From the cell containing the given text, extract its center point as (x, y) coordinate. 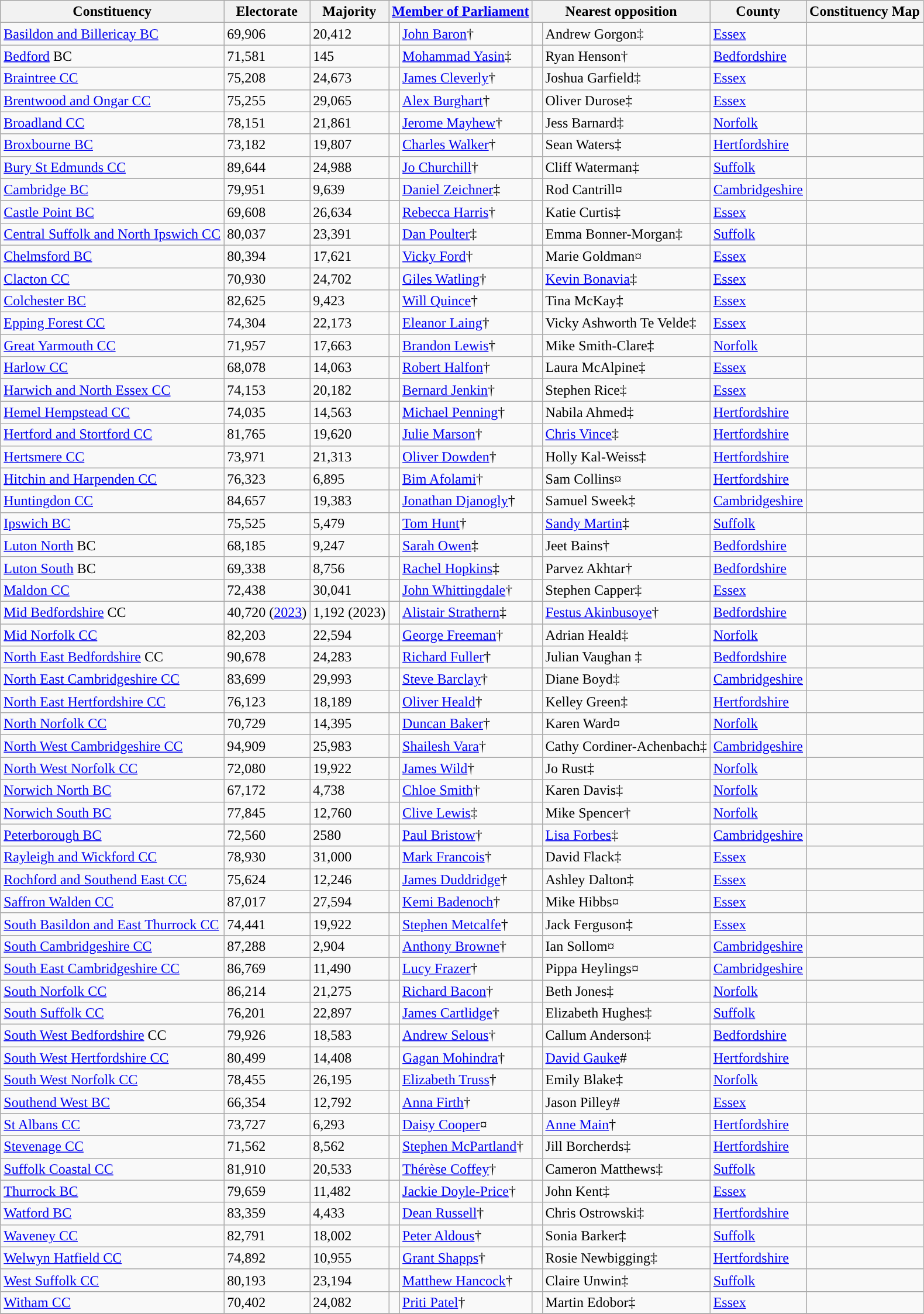
North West Cambridgeshire CC (112, 746)
74,304 (267, 323)
12,246 (350, 880)
Jess Barnard‡ (626, 123)
24,988 (350, 167)
South Norfolk CC (112, 991)
70,402 (267, 1302)
90,678 (267, 657)
Mid Bedfordshire CC (112, 612)
Witham CC (112, 1302)
Karen Davis‡ (626, 791)
Peter Aldous† (466, 1236)
Harlow CC (112, 368)
North East Cambridgeshire CC (112, 680)
Parvez Akhtar† (626, 568)
2580 (350, 835)
26,634 (350, 212)
66,354 (267, 1102)
Broadland CC (112, 123)
72,438 (267, 590)
79,951 (267, 189)
75,624 (267, 880)
Andrew Selous† (466, 1036)
Mark Francois† (466, 857)
18,002 (350, 1236)
Stephen Metcalfe† (466, 924)
Sandy Martin‡ (626, 523)
25,983 (350, 746)
Oliver Heald† (466, 702)
76,201 (267, 1013)
Daniel Zeichner‡ (466, 189)
North Norfolk CC (112, 724)
73,182 (267, 145)
Castle Point BC (112, 212)
Rosie Newbigging‡ (626, 1258)
Karen Ward¤ (626, 724)
71,581 (267, 56)
Martin Edobor‡ (626, 1302)
Jack Ferguson‡ (626, 924)
79,926 (267, 1036)
87,017 (267, 902)
8,756 (350, 568)
Alex Burghart† (466, 101)
69,608 (267, 212)
Welwyn Hatfield CC (112, 1258)
22,594 (350, 634)
Jason Pilley# (626, 1102)
Jo Rust‡ (626, 768)
Rochford and Southend East CC (112, 880)
Bernard Jenkin† (466, 390)
73,727 (267, 1125)
Lucy Frazer† (466, 968)
81,910 (267, 1169)
Anne Main† (626, 1125)
17,621 (350, 256)
82,791 (267, 1236)
Michael Penning† (466, 412)
77,845 (267, 813)
Dan Poulter‡ (466, 234)
30,041 (350, 590)
Chelmsford BC (112, 256)
Brandon Lewis† (466, 346)
John Kent‡ (626, 1191)
James Wild† (466, 768)
Central Suffolk and North Ipswich CC (112, 234)
Dean Russell† (466, 1213)
David Gauke# (626, 1058)
78,455 (267, 1080)
Bim Afolami† (466, 479)
Hitchin and Harpenden CC (112, 479)
Mid Norfolk CC (112, 634)
80,193 (267, 1280)
31,000 (350, 857)
Jackie Doyle-Price† (466, 1191)
Thérèse Coffey† (466, 1169)
74,035 (267, 412)
24,283 (350, 657)
Mike Smith-Clare‡ (626, 346)
George Freeman† (466, 634)
18,189 (350, 702)
Cathy Cordiner-Achenbach‡ (626, 746)
29,993 (350, 680)
81,765 (267, 434)
Stephen Capper‡ (626, 590)
South Suffolk CC (112, 1013)
Matthew Hancock† (466, 1280)
Alistair Strathern‡ (466, 612)
Vicky Ashworth Te Velde‡ (626, 323)
Kemi Badenoch† (466, 902)
22,897 (350, 1013)
9,639 (350, 189)
18,583 (350, 1036)
71,957 (267, 346)
Ipswich BC (112, 523)
David Flack‡ (626, 857)
Daisy Cooper¤ (466, 1125)
22,173 (350, 323)
Gagan Mohindra† (466, 1058)
South West Bedfordshire CC (112, 1036)
24,702 (350, 279)
South East Cambridgeshire CC (112, 968)
69,338 (267, 568)
73,971 (267, 457)
Adrian Heald‡ (626, 634)
70,930 (267, 279)
Callum Anderson‡ (626, 1036)
68,078 (267, 368)
4,738 (350, 791)
Kevin Bonavia‡ (626, 279)
Will Quince† (466, 301)
Luton North BC (112, 546)
72,560 (267, 835)
21,861 (350, 123)
Saffron Walden CC (112, 902)
72,080 (267, 768)
68,185 (267, 546)
20,182 (350, 390)
40,720 (2023) (267, 612)
County (758, 12)
Norwich South BC (112, 813)
14,395 (350, 724)
19,383 (350, 501)
74,153 (267, 390)
James Duddridge† (466, 880)
14,563 (350, 412)
Brentwood and Ongar CC (112, 101)
21,313 (350, 457)
12,760 (350, 813)
67,172 (267, 791)
Vicky Ford† (466, 256)
Constituency (112, 12)
Mohammad Yasin‡ (466, 56)
Claire Unwin‡ (626, 1280)
74,892 (267, 1258)
Jill Borcherds‡ (626, 1147)
Grant Shapps† (466, 1258)
Richard Fuller† (466, 657)
Tom Hunt† (466, 523)
North East Bedfordshire CC (112, 657)
Oliver Dowden† (466, 457)
11,490 (350, 968)
Waveney CC (112, 1236)
83,359 (267, 1213)
Chris Vince‡ (626, 434)
Rachel Hopkins‡ (466, 568)
Huntingdon CC (112, 501)
Ian Sollom¤ (626, 946)
Great Yarmouth CC (112, 346)
19,807 (350, 145)
Julian Vaughan ‡ (626, 657)
76,123 (267, 702)
9,247 (350, 546)
Emily Blake‡ (626, 1080)
Sarah Owen‡ (466, 546)
Sam Collins¤ (626, 479)
Eleanor Laing† (466, 323)
86,769 (267, 968)
8,562 (350, 1147)
6,293 (350, 1125)
24,673 (350, 78)
Jerome Mayhew† (466, 123)
Jonathan Djanogly† (466, 501)
9,423 (350, 301)
Hemel Hempstead CC (112, 412)
Pippa Heylings¤ (626, 968)
75,255 (267, 101)
Nearest opposition (621, 12)
Richard Bacon† (466, 991)
John Baron† (466, 34)
86,214 (267, 991)
14,408 (350, 1058)
Lisa Forbes‡ (626, 835)
Harwich and North Essex CC (112, 390)
Braintree CC (112, 78)
Duncan Baker† (466, 724)
Epping Forest CC (112, 323)
Southend West BC (112, 1102)
Elizabeth Hughes‡ (626, 1013)
Bury St Edmunds CC (112, 167)
Priti Patel† (466, 1302)
70,729 (267, 724)
12,792 (350, 1102)
Rayleigh and Wickford CC (112, 857)
82,203 (267, 634)
Bedford BC (112, 56)
Marie Goldman¤ (626, 256)
19,620 (350, 434)
West Suffolk CC (112, 1280)
83,699 (267, 680)
Hertsmere CC (112, 457)
23,194 (350, 1280)
Stevenage CC (112, 1147)
76,323 (267, 479)
South Cambridgeshire CC (112, 946)
South West Norfolk CC (112, 1080)
Julie Marson† (466, 434)
20,412 (350, 34)
John Whittingdale† (466, 590)
Tina McKay‡ (626, 301)
17,663 (350, 346)
78,930 (267, 857)
82,625 (267, 301)
Suffolk Coastal CC (112, 1169)
94,909 (267, 746)
Clacton CC (112, 279)
89,644 (267, 167)
Sonia Barker‡ (626, 1236)
11,482 (350, 1191)
Maldon CC (112, 590)
James Cartlidge† (466, 1013)
Thurrock BC (112, 1191)
Andrew Gorgon‡ (626, 34)
Stephen McPartland† (466, 1147)
Shailesh Vara† (466, 746)
Giles Watling† (466, 279)
Rebecca Harris† (466, 212)
10,955 (350, 1258)
Samuel Sweek‡ (626, 501)
Mike Spencer† (626, 813)
Katie Curtis‡ (626, 212)
75,525 (267, 523)
Chloe Smith† (466, 791)
Ashley Dalton‡ (626, 880)
Hertford and Stortford CC (112, 434)
Jo Churchill† (466, 167)
20,533 (350, 1169)
North East Hertfordshire CC (112, 702)
Constituency Map (865, 12)
Luton South BC (112, 568)
Anthony Browne† (466, 946)
Festus Akinbusoye† (626, 612)
Robert Halfon† (466, 368)
Stephen Rice‡ (626, 390)
Peterborough BC (112, 835)
Cameron Matthews‡ (626, 1169)
74,441 (267, 924)
Clive Lewis‡ (466, 813)
Rod Cantrill¤ (626, 189)
Norwich North BC (112, 791)
Anna Firth† (466, 1102)
24,082 (350, 1302)
79,659 (267, 1191)
Basildon and Billericay BC (112, 34)
27,594 (350, 902)
Watford BC (112, 1213)
6,895 (350, 479)
26,195 (350, 1080)
Elizabeth Truss† (466, 1080)
Paul Bristow† (466, 835)
69,906 (267, 34)
Steve Barclay† (466, 680)
Nabila Ahmed‡ (626, 412)
80,499 (267, 1058)
North West Norfolk CC (112, 768)
Mike Hibbs¤ (626, 902)
21,275 (350, 991)
Jeet Bains† (626, 546)
Broxbourne BC (112, 145)
Diane Boyd‡ (626, 680)
75,208 (267, 78)
Laura McAlpine‡ (626, 368)
14,063 (350, 368)
23,391 (350, 234)
84,657 (267, 501)
80,037 (267, 234)
South West Hertfordshire CC (112, 1058)
Member of Parliament (461, 12)
80,394 (267, 256)
Kelley Green‡ (626, 702)
Cambridge BC (112, 189)
Holly Kal-Weiss‡ (626, 457)
87,288 (267, 946)
145 (350, 56)
1,192 (2023) (350, 612)
Chris Ostrowski‡ (626, 1213)
Majority (350, 12)
Colchester BC (112, 301)
Charles Walker† (466, 145)
Electorate (267, 12)
South Basildon and East Thurrock CC (112, 924)
St Albans CC (112, 1125)
71,562 (267, 1147)
Joshua Garfield‡ (626, 78)
29,065 (350, 101)
Ryan Henson† (626, 56)
Sean Waters‡ (626, 145)
Cliff Waterman‡ (626, 167)
Emma Bonner-Morgan‡ (626, 234)
James Cleverly† (466, 78)
2,904 (350, 946)
78,151 (267, 123)
5,479 (350, 523)
4,433 (350, 1213)
Oliver Durose‡ (626, 101)
Beth Jones‡ (626, 991)
